Search for the cell housing the specified text and yield its [X, Y] center coordinate. 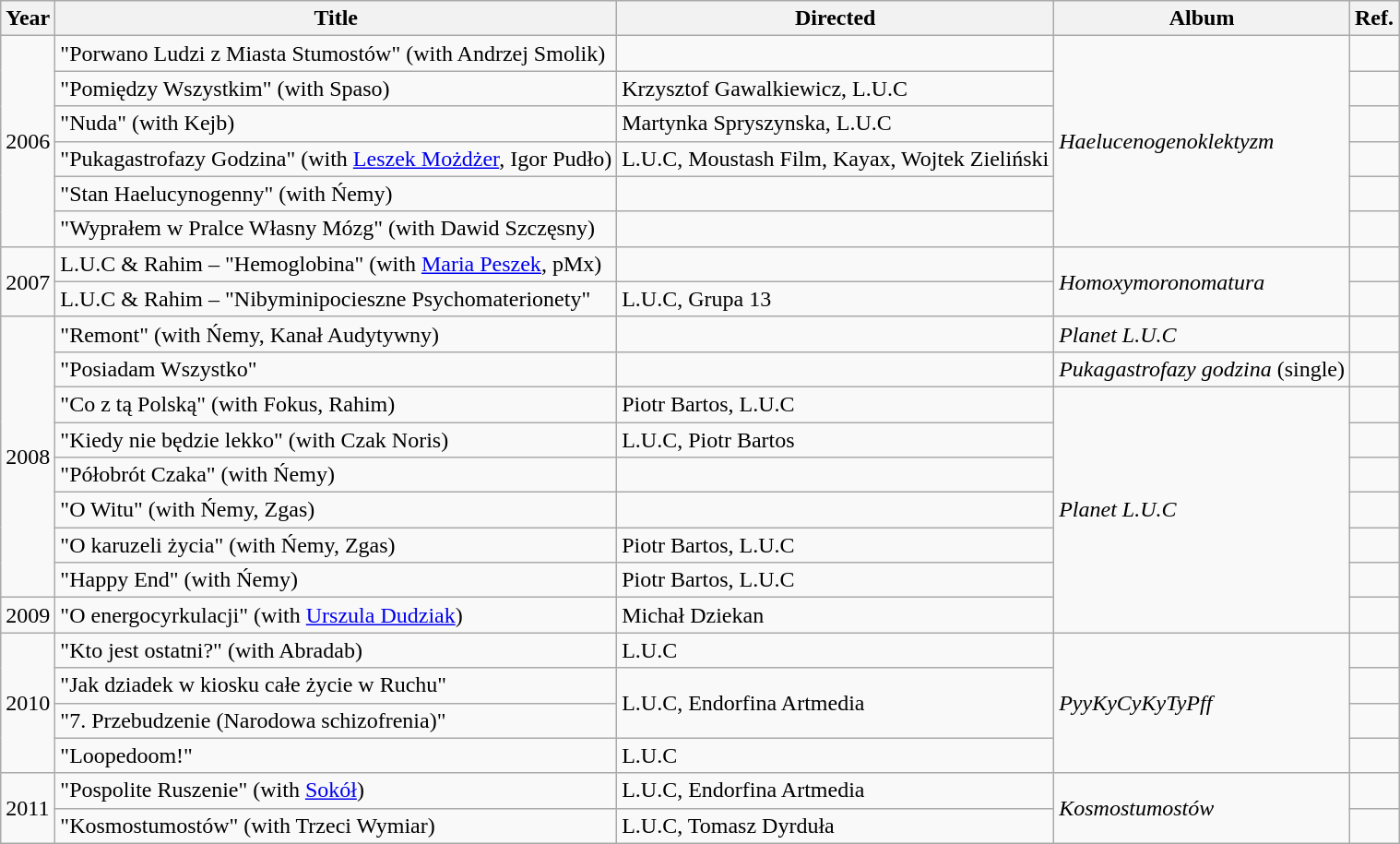
L.U.C & Rahim – "Hemoglobina" (with Maria Peszek, pMx) [336, 264]
"Kiedy nie będzie lekko" (with Czak Noris) [336, 440]
"Wyprałem w Pralce Własny Mózg" (with Dawid Szczęsny) [336, 229]
2011 [28, 808]
Michał Dziekan [836, 615]
"Pospolite Ruszenie" (with Sokół) [336, 791]
"Półobrót Czaka" (with Ńemy) [336, 475]
2010 [28, 703]
Kosmostumostów [1203, 808]
"O energocyrkulacji" (with Urszula Dudziak) [336, 615]
Directed [836, 18]
L.U.C & Rahim – "Nibyminipocieszne Psychomaterionety" [336, 299]
"Co z tą Polską" (with Fokus, Rahim) [336, 404]
2009 [28, 615]
Haelucenogenoklektyzm [1203, 141]
"7. Przebudzenie (Narodowa schizofrenia)" [336, 720]
Ref. [1374, 18]
L.U.C, Piotr Bartos [836, 440]
2008 [28, 457]
"Porwano Ludzi z Miasta Stumostów" (with Andrzej Smolik) [336, 53]
"Nuda" (with Kejb) [336, 124]
Martynka Spryszynska, L.U.C [836, 124]
L.U.C, Tomasz Dyrduła [836, 826]
Title [336, 18]
"O Witu" (with Ńemy, Zgas) [336, 510]
2007 [28, 281]
PyyKyCyKyTyPff [1203, 703]
"Pukagastrofazy Godzina" (with Leszek Możdżer, Igor Pudło) [336, 159]
Pukagastrofazy godzina (single) [1203, 369]
"Kosmostumostów" (with Trzeci Wymiar) [336, 826]
"Pomiędzy Wszystkim" (with Spaso) [336, 89]
"Kto jest ostatni?" (with Abradab) [336, 650]
"Happy End" (with Ńemy) [336, 580]
Album [1203, 18]
"Jak dziadek w kiosku całe życie w Ruchu" [336, 685]
L.U.C, Grupa 13 [836, 299]
2006 [28, 141]
"Loopedoom!" [336, 755]
"Remont" (with Ńemy, Kanał Audytywny) [336, 334]
Homoxymoronomatura [1203, 281]
"Stan Haelucynogenny" (with Ńemy) [336, 194]
L.U.C, Moustash Film, Kayax, Wojtek Zieliński [836, 159]
"Posiadam Wszystko" [336, 369]
"O karuzeli życia" (with Ńemy, Zgas) [336, 545]
Year [28, 18]
Krzysztof Gawalkiewicz, L.U.C [836, 89]
